Find where the given text appears and provide that cell's center as [X, Y] coordinate. 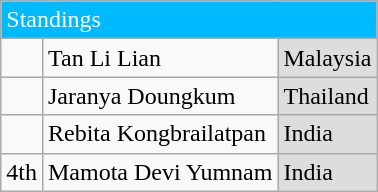
Jaranya Doungkum [160, 96]
4th [22, 172]
Thailand [328, 96]
Tan Li Lian [160, 58]
Rebita Kongbrailatpan [160, 134]
Standings [189, 20]
Malaysia [328, 58]
Mamota Devi Yumnam [160, 172]
